Locate the cell with the specified text and output its (X, Y) center coordinate. 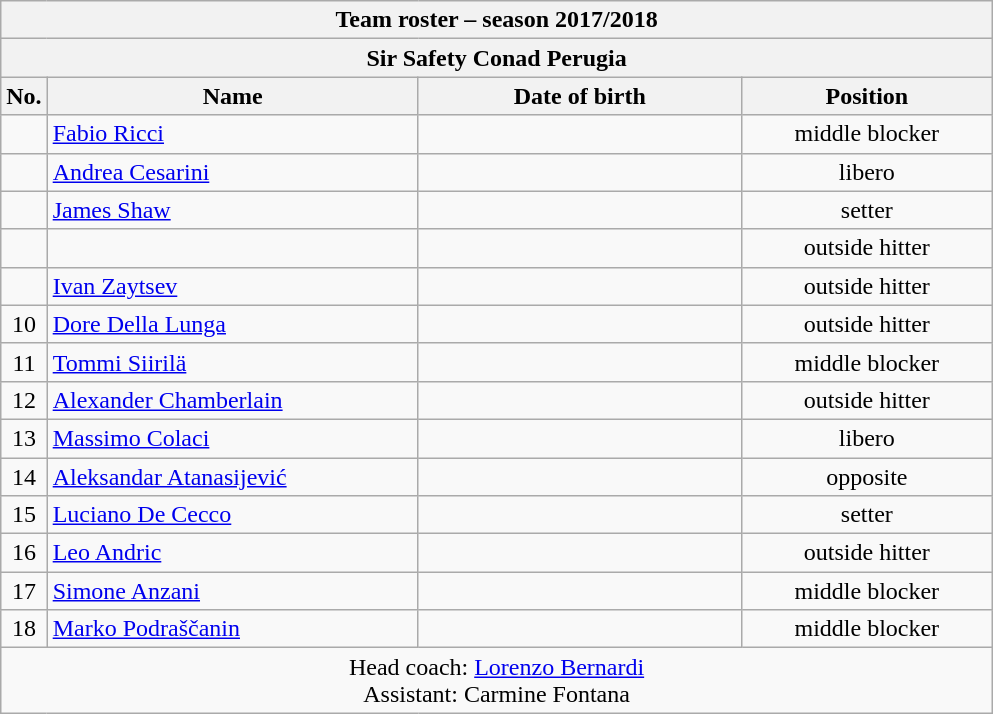
11 (24, 362)
17 (24, 591)
10 (24, 324)
Sir Safety Conad Perugia (497, 58)
Andrea Cesarini (232, 172)
15 (24, 515)
Dore Della Lunga (232, 324)
Massimo Colaci (232, 438)
Aleksandar Atanasijević (232, 477)
Date of birth (580, 96)
Position (866, 96)
Fabio Ricci (232, 134)
13 (24, 438)
Alexander Chamberlain (232, 400)
Marko Podraščanin (232, 629)
Head coach: Lorenzo BernardiAssistant: Carmine Fontana (497, 680)
Team roster – season 2017/2018 (497, 20)
Luciano De Cecco (232, 515)
18 (24, 629)
16 (24, 553)
Simone Anzani (232, 591)
Leo Andric (232, 553)
12 (24, 400)
Name (232, 96)
14 (24, 477)
Tommi Siirilä (232, 362)
James Shaw (232, 210)
opposite (866, 477)
Ivan Zaytsev (232, 286)
No. (24, 96)
